Find where the given text appears and provide that cell's center as (x, y) coordinate. 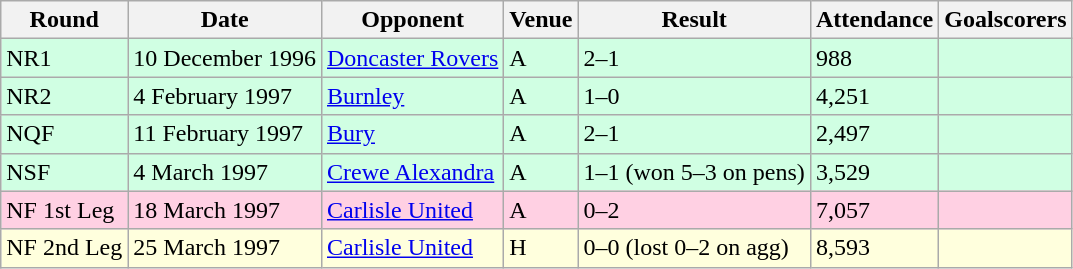
1–0 (694, 96)
2,497 (874, 134)
NQF (64, 134)
NR1 (64, 58)
Goalscorers (1006, 20)
25 March 1997 (225, 248)
NR2 (64, 96)
4 February 1997 (225, 96)
18 March 1997 (225, 210)
H (541, 248)
11 February 1997 (225, 134)
NF 2nd Leg (64, 248)
Attendance (874, 20)
8,593 (874, 248)
4 March 1997 (225, 172)
0–2 (694, 210)
Date (225, 20)
Doncaster Rovers (412, 58)
0–0 (lost 0–2 on agg) (694, 248)
Opponent (412, 20)
1–1 (won 5–3 on pens) (694, 172)
Crewe Alexandra (412, 172)
Round (64, 20)
NSF (64, 172)
3,529 (874, 172)
Bury (412, 134)
Result (694, 20)
10 December 1996 (225, 58)
4,251 (874, 96)
NF 1st Leg (64, 210)
988 (874, 58)
Burnley (412, 96)
7,057 (874, 210)
Venue (541, 20)
